Scan for the cell matching the given text and deliver its (X, Y) coordinate at center. 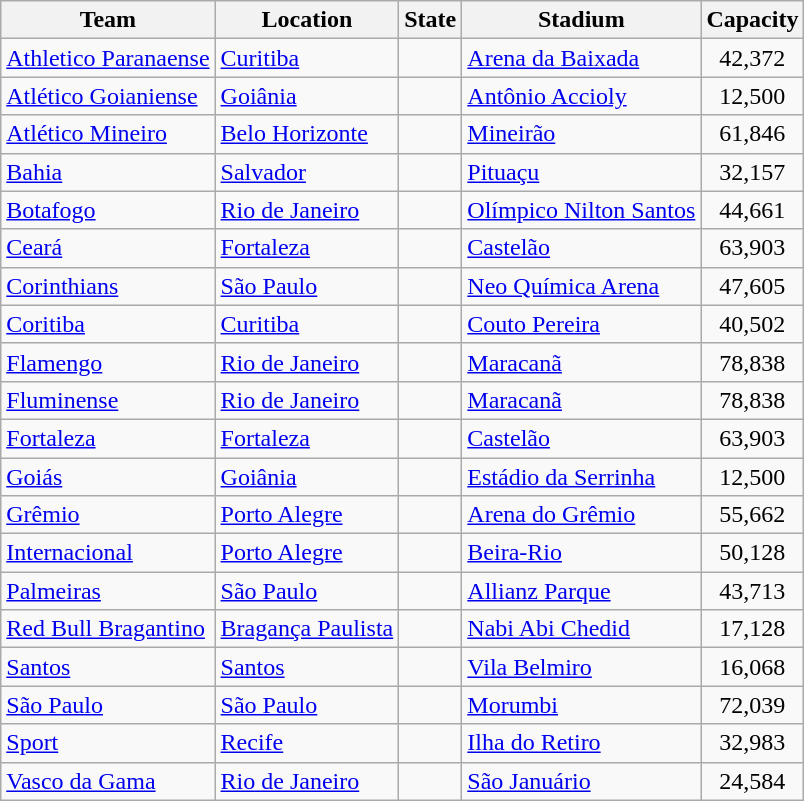
Vasco da Gama (108, 781)
Belo Horizonte (307, 134)
Red Bull Bragantino (108, 629)
Palmeiras (108, 591)
Atlético Mineiro (108, 134)
16,068 (752, 667)
Grêmio (108, 515)
Bahia (108, 172)
32,157 (752, 172)
Beira-Rio (582, 553)
Couto Pereira (582, 324)
Morumbi (582, 705)
Allianz Parque (582, 591)
Antônio Accioly (582, 96)
Team (108, 20)
Mineirão (582, 134)
Nabi Abi Chedid (582, 629)
Ceará (108, 248)
17,128 (752, 629)
32,983 (752, 743)
Olímpico Nilton Santos (582, 210)
Fluminense (108, 400)
47,605 (752, 286)
Corinthians (108, 286)
Arena da Baixada (582, 58)
44,661 (752, 210)
Internacional (108, 553)
43,713 (752, 591)
55,662 (752, 515)
Sport (108, 743)
Botafogo (108, 210)
24,584 (752, 781)
Pituaçu (582, 172)
Stadium (582, 20)
40,502 (752, 324)
Flamengo (108, 362)
Recife (307, 743)
Goiás (108, 477)
São Januário (582, 781)
50,128 (752, 553)
Atlético Goianiense (108, 96)
Coritiba (108, 324)
72,039 (752, 705)
Vila Belmiro (582, 667)
Location (307, 20)
Capacity (752, 20)
Arena do Grêmio (582, 515)
Neo Química Arena (582, 286)
Salvador (307, 172)
State (430, 20)
Ilha do Retiro (582, 743)
42,372 (752, 58)
Bragança Paulista (307, 629)
Athletico Paranaense (108, 58)
Estádio da Serrinha (582, 477)
61,846 (752, 134)
